Pinpoint the cell where the given text exists, returning its [X, Y] midpoint coordinate. 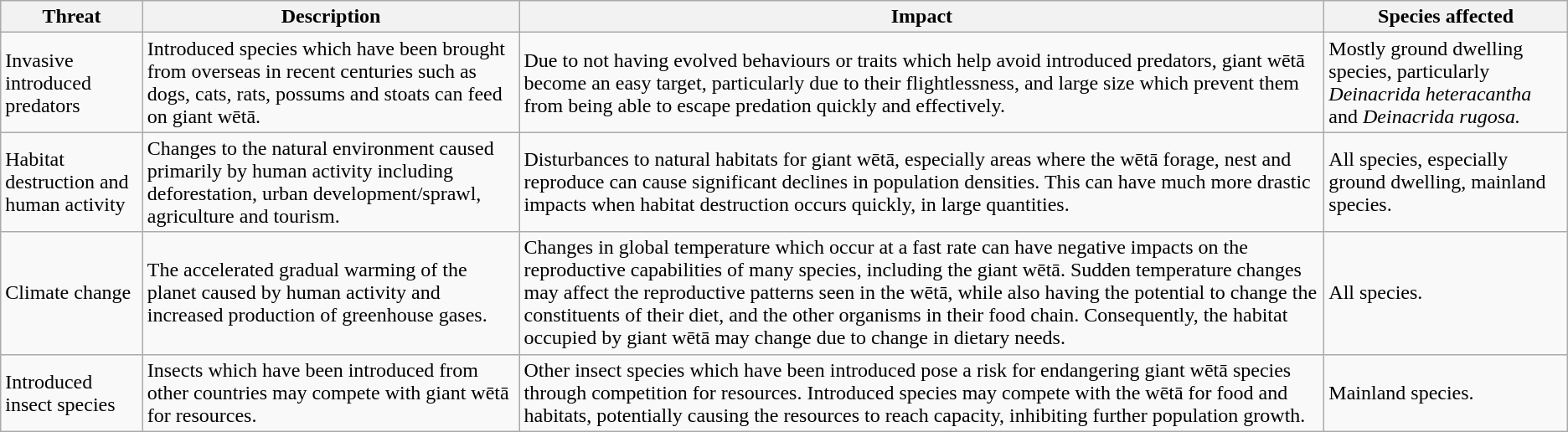
Mostly ground dwelling species, particularly Deinacrida heteracantha and Deinacrida rugosa. [1446, 82]
Changes to the natural environment caused primarily by human activity including deforestation, urban development/sprawl, agriculture and tourism. [331, 183]
Habitat destruction and human activity [72, 183]
Introduced species which have been brought from overseas in recent centuries such as dogs, cats, rats, possums and stoats can feed on giant wētā. [331, 82]
Introduced insect species [72, 393]
All species, especially ground dwelling, mainland species. [1446, 183]
Insects which have been introduced from other countries may compete with giant wētā for resources. [331, 393]
The accelerated gradual warming of the planet caused by human activity and increased production of greenhouse gases. [331, 293]
Climate change [72, 293]
Threat [72, 17]
Invasive introduced predators [72, 82]
All species. [1446, 293]
Species affected [1446, 17]
Mainland species. [1446, 393]
Impact [921, 17]
Description [331, 17]
